Pinpoint the cell where the given text exists, returning its [X, Y] midpoint coordinate. 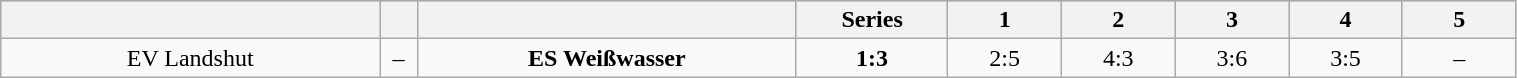
2 [1118, 20]
1 [1005, 20]
ES Weißwasser [606, 58]
5 [1459, 20]
3:6 [1232, 58]
3:5 [1346, 58]
EV Landshut [190, 58]
4 [1346, 20]
4:3 [1118, 58]
1:3 [872, 58]
Series [872, 20]
3 [1232, 20]
2:5 [1005, 58]
